Return (X, Y) of the center of cell containing provided text 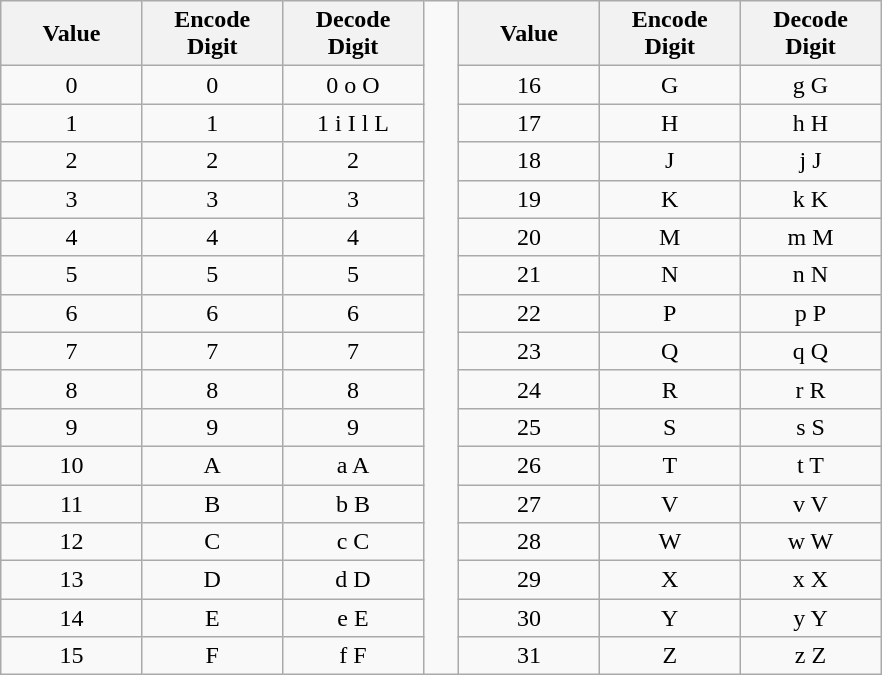
14 (72, 618)
X (670, 580)
1 i I l L (354, 123)
11 (72, 503)
10 (72, 465)
f F (354, 656)
Z (670, 656)
23 (530, 351)
a A (354, 465)
s S (810, 427)
20 (530, 237)
w W (810, 542)
P (670, 313)
21 (530, 275)
c C (354, 542)
g G (810, 85)
b B (354, 503)
k K (810, 199)
F (212, 656)
e E (354, 618)
27 (530, 503)
W (670, 542)
Y (670, 618)
C (212, 542)
J (670, 161)
V (670, 503)
p P (810, 313)
18 (530, 161)
E (212, 618)
25 (530, 427)
T (670, 465)
31 (530, 656)
Q (670, 351)
m M (810, 237)
r R (810, 389)
K (670, 199)
M (670, 237)
30 (530, 618)
29 (530, 580)
15 (72, 656)
0 o O (354, 85)
13 (72, 580)
28 (530, 542)
t T (810, 465)
26 (530, 465)
v V (810, 503)
j J (810, 161)
S (670, 427)
G (670, 85)
N (670, 275)
19 (530, 199)
16 (530, 85)
y Y (810, 618)
H (670, 123)
h H (810, 123)
q Q (810, 351)
A (212, 465)
17 (530, 123)
z Z (810, 656)
d D (354, 580)
n N (810, 275)
R (670, 389)
22 (530, 313)
24 (530, 389)
B (212, 503)
x X (810, 580)
12 (72, 542)
D (212, 580)
